Detect which cell encompasses the target text, then output its (X, Y) center coordinate. 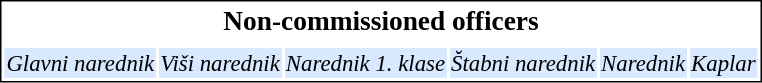
Narednik (644, 63)
Narednik 1. klase (365, 63)
Kaplar (724, 63)
Non-commissioned officers (381, 21)
Štabni narednik (524, 63)
Glavni narednik (80, 63)
Viši narednik (220, 63)
